For the text-containing cell, return its midpoint in [X, Y] coordinate format. 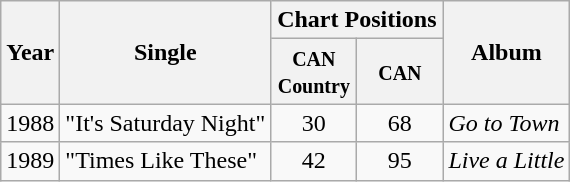
1989 [30, 161]
Album [506, 52]
Go to Town [506, 123]
Chart Positions [357, 20]
"Times Like These" [166, 161]
95 [400, 161]
"It's Saturday Night" [166, 123]
30 [314, 123]
CAN [400, 72]
68 [400, 123]
Single [166, 52]
Live a Little [506, 161]
42 [314, 161]
Year [30, 52]
CAN Country [314, 72]
1988 [30, 123]
